Determine the (X, Y) coordinate at the center of the cell enclosing the given text.  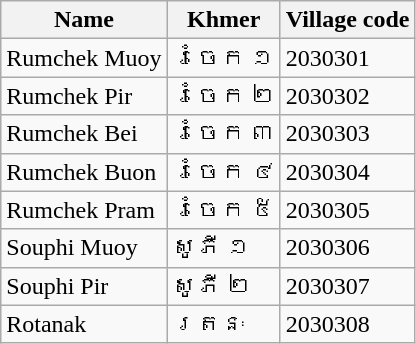
2030301 (348, 58)
សូភី ១ (224, 248)
រំចេក ១ (224, 58)
Rumchek Pram (84, 210)
សូភី ២ (224, 286)
រំចេក ៥ (224, 210)
2030304 (348, 172)
Rumchek Buon (84, 172)
2030305 (348, 210)
Rumchek Bei (84, 134)
2030302 (348, 96)
Khmer (224, 20)
Name (84, 20)
2030306 (348, 248)
Village code (348, 20)
រំចេក ៣ (224, 134)
Souphi Pir (84, 286)
រតនៈ (224, 324)
Souphi Muoy (84, 248)
2030303 (348, 134)
រំចេក ២ (224, 96)
Rumchek Pir (84, 96)
រំចេក ៤ (224, 172)
2030308 (348, 324)
2030307 (348, 286)
Rotanak (84, 324)
Rumchek Muoy (84, 58)
